Search for the cell housing the specified text and yield its [x, y] center coordinate. 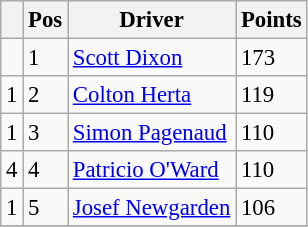
Josef Newgarden [152, 208]
Pos [46, 20]
Points [272, 20]
173 [272, 58]
Patricio O'Ward [152, 170]
5 [46, 208]
119 [272, 95]
Scott Dixon [152, 58]
106 [272, 208]
Simon Pagenaud [152, 133]
Driver [152, 20]
2 [46, 95]
3 [46, 133]
Colton Herta [152, 95]
